For the text-containing cell, return its midpoint in [x, y] coordinate format. 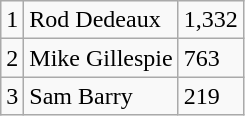
3 [12, 96]
2 [12, 58]
Mike Gillespie [101, 58]
219 [210, 96]
1,332 [210, 20]
763 [210, 58]
Rod Dedeaux [101, 20]
1 [12, 20]
Sam Barry [101, 96]
